For the text-containing cell, return its midpoint in (x, y) coordinate format. 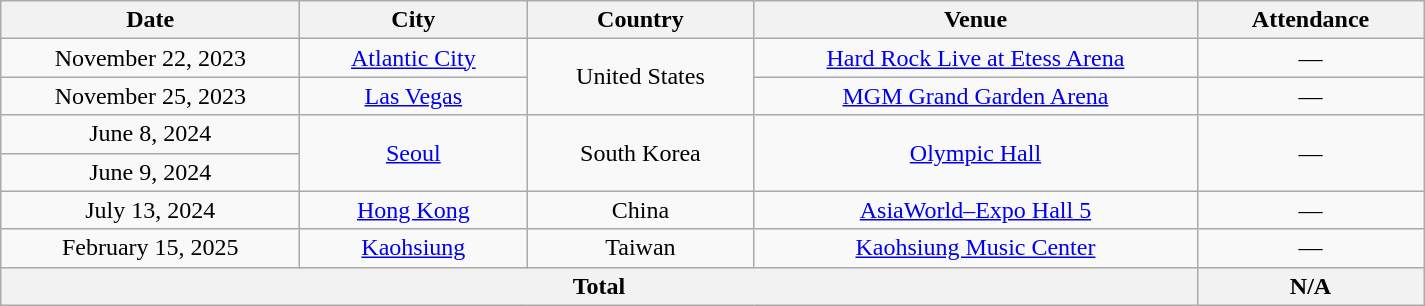
Attendance (1310, 20)
Olympic Hall (976, 153)
United States (640, 77)
Venue (976, 20)
Seoul (414, 153)
South Korea (640, 153)
China (640, 210)
Date (150, 20)
Kaohsiung Music Center (976, 248)
November 22, 2023 (150, 58)
Taiwan (640, 248)
AsiaWorld–Expo Hall 5 (976, 210)
Total (599, 286)
MGM Grand Garden Arena (976, 96)
November 25, 2023 (150, 96)
July 13, 2024 (150, 210)
Country (640, 20)
Kaohsiung (414, 248)
February 15, 2025 (150, 248)
June 8, 2024 (150, 134)
Atlantic City (414, 58)
N/A (1310, 286)
Hong Kong (414, 210)
Hard Rock Live at Etess Arena (976, 58)
City (414, 20)
June 9, 2024 (150, 172)
Las Vegas (414, 96)
